Determine the [x, y] coordinate at the center of the cell enclosing the given text.  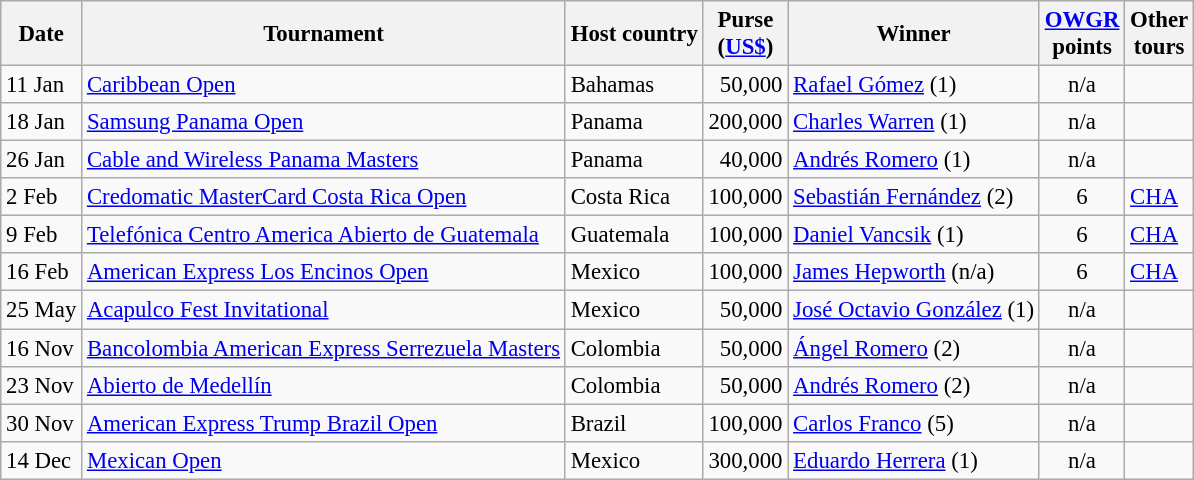
26 Jan [42, 160]
16 Nov [42, 348]
11 Jan [42, 85]
18 Jan [42, 122]
16 Feb [42, 273]
Credomatic MasterCard Costa Rica Open [324, 197]
Eduardo Herrera (1) [914, 460]
Acapulco Fest Invitational [324, 310]
Abierto de Medellín [324, 385]
Date [42, 34]
14 Dec [42, 460]
25 May [42, 310]
Guatemala [634, 235]
Winner [914, 34]
Rafael Gómez (1) [914, 85]
300,000 [746, 460]
Cable and Wireless Panama Masters [324, 160]
Sebastián Fernández (2) [914, 197]
Costa Rica [634, 197]
Bahamas [634, 85]
23 Nov [42, 385]
American Express Trump Brazil Open [324, 423]
9 Feb [42, 235]
Andrés Romero (2) [914, 385]
30 Nov [42, 423]
Charles Warren (1) [914, 122]
Bancolombia American Express Serrezuela Masters [324, 348]
Mexican Open [324, 460]
Ángel Romero (2) [914, 348]
Host country [634, 34]
200,000 [746, 122]
Daniel Vancsik (1) [914, 235]
Othertours [1160, 34]
Samsung Panama Open [324, 122]
Andrés Romero (1) [914, 160]
José Octavio González (1) [914, 310]
James Hepworth (n/a) [914, 273]
Purse(US$) [746, 34]
Tournament [324, 34]
40,000 [746, 160]
2 Feb [42, 197]
Caribbean Open [324, 85]
Telefónica Centro America Abierto de Guatemala [324, 235]
American Express Los Encinos Open [324, 273]
Carlos Franco (5) [914, 423]
Brazil [634, 423]
OWGRpoints [1082, 34]
